Output the (x, y) coordinate of the center of the cell containing the given text.  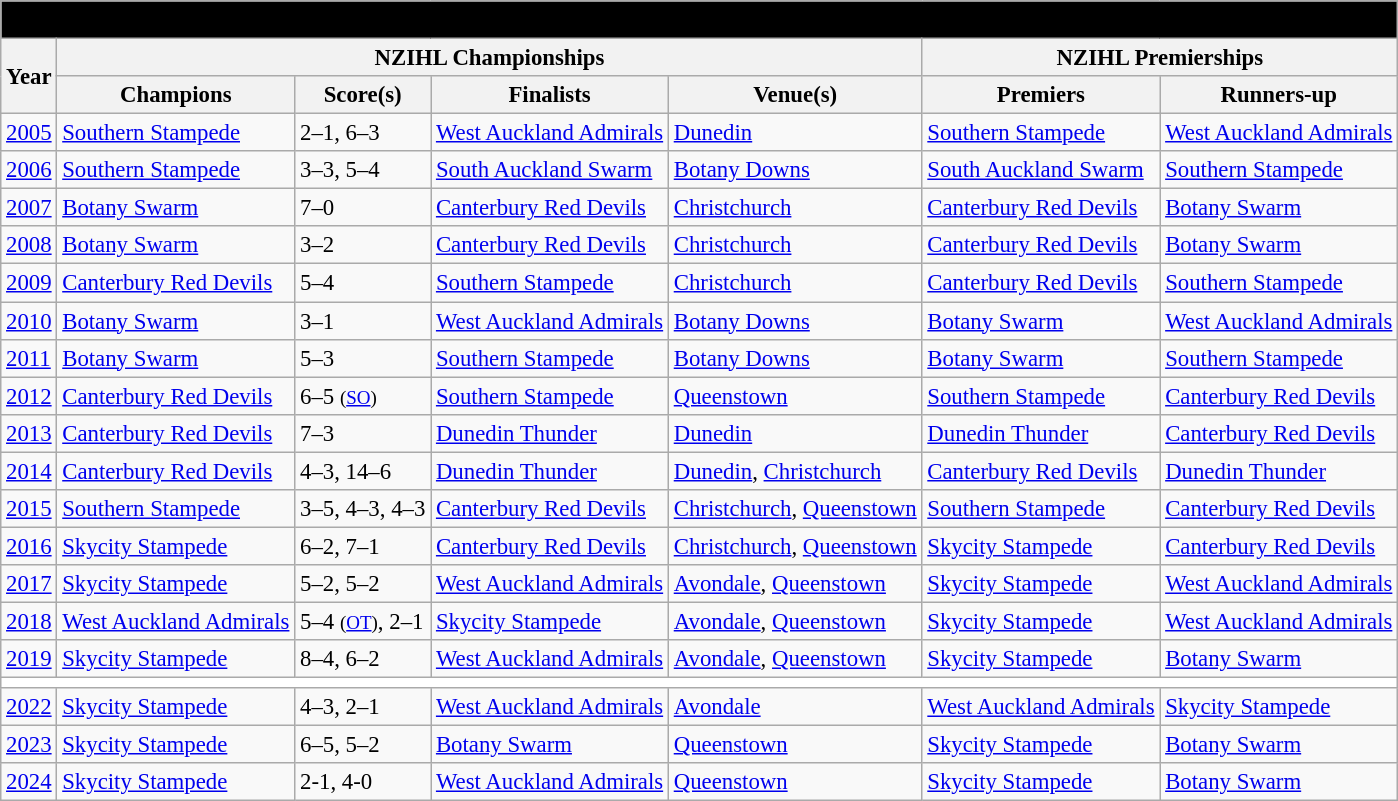
4–3, 2–1 (363, 707)
2009 (29, 283)
6–2, 7–1 (363, 546)
3–5, 4–3, 4–3 (363, 509)
2024 (29, 782)
2023 (29, 745)
2–1, 6–3 (363, 133)
8–4, 6–2 (363, 659)
2017 (29, 584)
NZIHL Championships (490, 58)
Finalists (550, 95)
2018 (29, 621)
2006 (29, 170)
2019 (29, 659)
5–4 (363, 283)
2016 (29, 546)
Runners-up (1279, 95)
5–2, 5–2 (363, 584)
7–0 (363, 208)
Venue(s) (795, 95)
2012 (29, 396)
2011 (29, 358)
6–5, 5–2 (363, 745)
2007 (29, 208)
2-1, 4-0 (363, 782)
Year (29, 76)
Season-by-season Championships and Premierships (700, 20)
4–3, 14–6 (363, 471)
2015 (29, 509)
3–2 (363, 245)
Avondale (795, 707)
7–3 (363, 433)
NZIHL Premierships (1160, 58)
Dunedin, Christchurch (795, 471)
3–1 (363, 321)
5–3 (363, 358)
6–5 (SO) (363, 396)
5–4 (OT), 2–1 (363, 621)
2013 (29, 433)
Champions (176, 95)
2008 (29, 245)
Premiers (1041, 95)
2005 (29, 133)
2022 (29, 707)
Score(s) (363, 95)
3–3, 5–4 (363, 170)
2014 (29, 471)
2010 (29, 321)
